Capture the cell that displays the provided text and extract its [x, y] central coordinate. 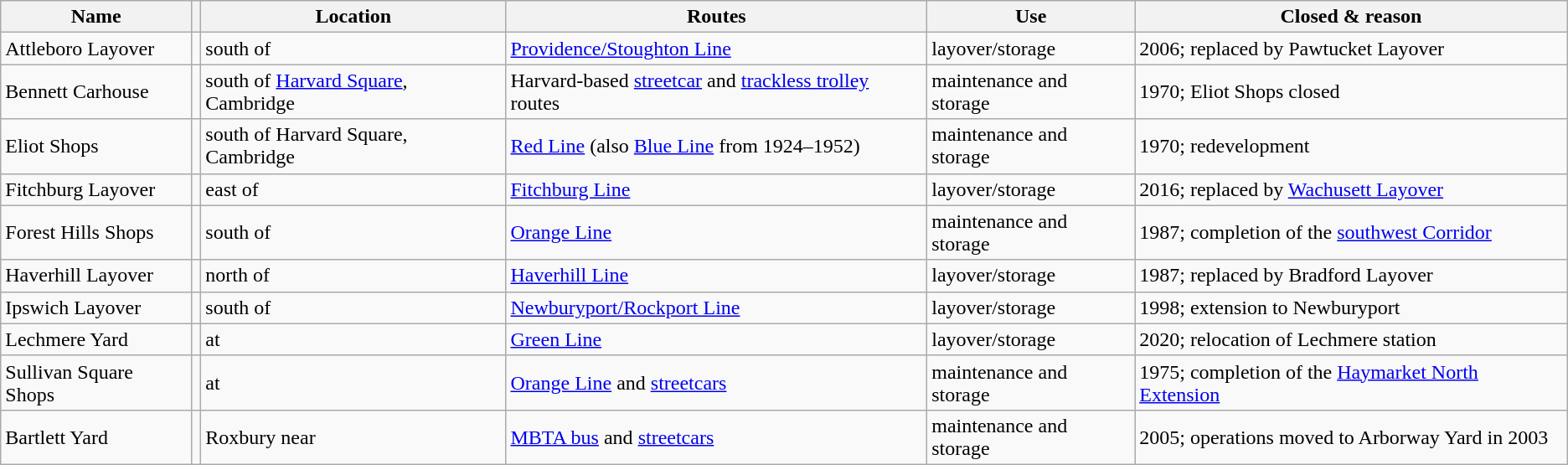
Lechmere Yard [96, 339]
2006; replaced by Pawtucket Layover [1352, 49]
Haverhill Layover [96, 276]
Roxbury near [353, 437]
Forest Hills Shops [96, 233]
1987; completion of the southwest Corridor [1352, 233]
Red Line (also Blue Line from 1924–1952) [717, 146]
Sullivan Square Shops [96, 382]
Bartlett Yard [96, 437]
east of [353, 189]
Orange Line [717, 233]
Ipswich Layover [96, 307]
2020; relocation of Lechmere station [1352, 339]
2005; operations moved to Arborway Yard in 2003 [1352, 437]
Fitchburg Layover [96, 189]
Attleboro Layover [96, 49]
Harvard-based streetcar and trackless trolley routes [717, 92]
Providence/Stoughton Line [717, 49]
Closed & reason [1352, 17]
1975; completion of the Haymarket North Extension [1352, 382]
1998; extension to Newburyport [1352, 307]
Name [96, 17]
Bennett Carhouse [96, 92]
Green Line [717, 339]
Eliot Shops [96, 146]
north of [353, 276]
Location [353, 17]
MBTA bus and streetcars [717, 437]
1970; redevelopment [1352, 146]
Fitchburg Line [717, 189]
1987; replaced by Bradford Layover [1352, 276]
Use [1031, 17]
Orange Line and streetcars [717, 382]
Haverhill Line [717, 276]
Routes [717, 17]
Newburyport/Rockport Line [717, 307]
1970; Eliot Shops closed [1352, 92]
2016; replaced by Wachusett Layover [1352, 189]
